Search for the cell housing the specified text and yield its [x, y] center coordinate. 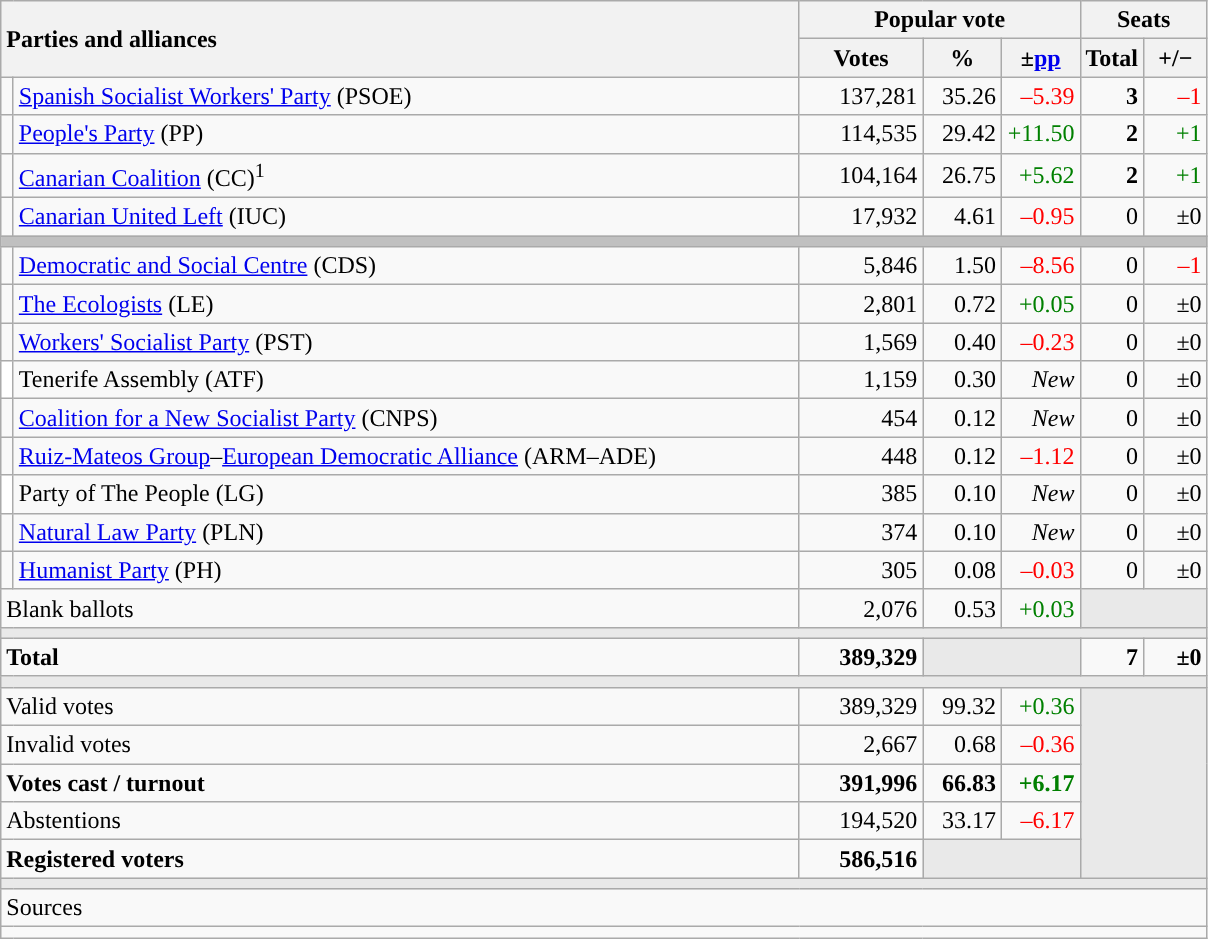
–0.95 [1040, 217]
Spanish Socialist Workers' Party (PSOE) [406, 96]
Invalid votes [400, 745]
–0.36 [1040, 745]
The Ecologists (LE) [406, 304]
Seats [1144, 20]
374 [861, 532]
Natural Law Party (PLN) [406, 532]
Abstentions [400, 821]
3 [1112, 96]
1,159 [861, 380]
+6.17 [1040, 783]
Votes cast / turnout [400, 783]
+0.05 [1040, 304]
+5.62 [1040, 176]
99.32 [962, 706]
Coalition for a New Socialist Party (CNPS) [406, 418]
4.61 [962, 217]
137,281 [861, 96]
33.17 [962, 821]
–8.56 [1040, 266]
Sources [604, 908]
Popular vote [940, 20]
104,164 [861, 176]
+0.36 [1040, 706]
448 [861, 456]
385 [861, 494]
±pp [1040, 58]
Registered voters [400, 859]
Democratic and Social Centre (CDS) [406, 266]
Votes [861, 58]
0.08 [962, 570]
Parties and alliances [400, 39]
586,516 [861, 859]
26.75 [962, 176]
1,569 [861, 342]
+11.50 [1040, 134]
5,846 [861, 266]
+0.03 [1040, 608]
Tenerife Assembly (ATF) [406, 380]
17,932 [861, 217]
–0.23 [1040, 342]
2,076 [861, 608]
0.53 [962, 608]
Party of The People (LG) [406, 494]
0.30 [962, 380]
35.26 [962, 96]
Workers' Socialist Party (PST) [406, 342]
People's Party (PP) [406, 134]
Valid votes [400, 706]
+/− [1176, 58]
Ruiz-Mateos Group–European Democratic Alliance (ARM–ADE) [406, 456]
0.40 [962, 342]
Canarian United Left (IUC) [406, 217]
66.83 [962, 783]
391,996 [861, 783]
305 [861, 570]
Humanist Party (PH) [406, 570]
2,667 [861, 745]
–5.39 [1040, 96]
194,520 [861, 821]
7 [1112, 657]
–1.12 [1040, 456]
454 [861, 418]
Blank ballots [400, 608]
1.50 [962, 266]
0.68 [962, 745]
29.42 [962, 134]
–0.03 [1040, 570]
Canarian Coalition (CC)1 [406, 176]
2,801 [861, 304]
% [962, 58]
–6.17 [1040, 821]
114,535 [861, 134]
0.72 [962, 304]
